Capture the cell that displays the provided text and extract its (x, y) central coordinate. 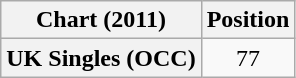
77 (248, 58)
UK Singles (OCC) (101, 58)
Position (248, 20)
Chart (2011) (101, 20)
